Pinpoint the cell where the given text exists, returning its [x, y] midpoint coordinate. 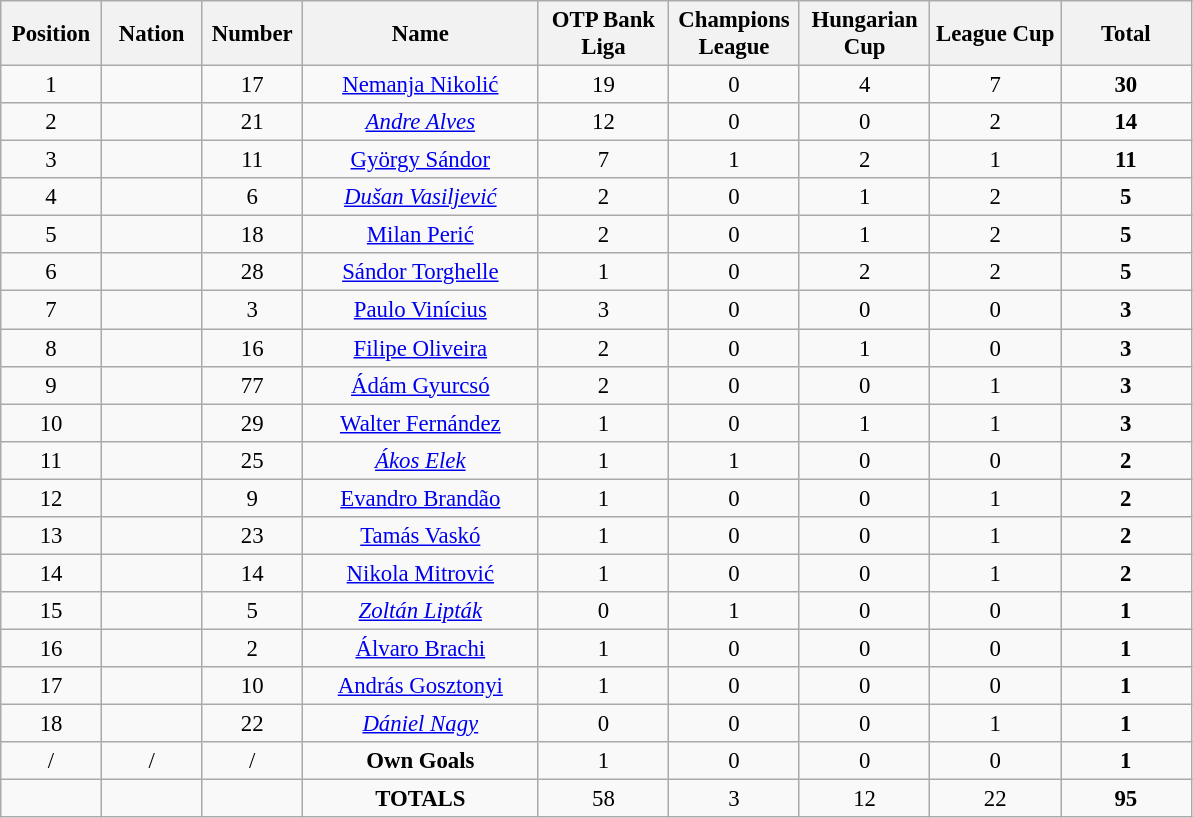
Champions League [734, 34]
Sándor Torghelle [421, 273]
Paulo Vinícius [421, 310]
Dániel Nagy [421, 724]
21 [252, 122]
Milan Perić [421, 235]
15 [52, 611]
Zoltán Lipták [421, 611]
League Cup [996, 34]
Position [52, 34]
Dušan Vasiljević [421, 197]
OTP Bank Liga [604, 34]
György Sándor [421, 160]
Tamás Vaskó [421, 536]
Name [421, 34]
Number [252, 34]
Andre Alves [421, 122]
8 [52, 348]
Nemanja Nikolić [421, 85]
19 [604, 85]
Ádám Gyurcsó [421, 385]
29 [252, 423]
23 [252, 536]
30 [1126, 85]
77 [252, 385]
58 [604, 799]
Ákos Elek [421, 460]
Walter Fernández [421, 423]
Filipe Oliveira [421, 348]
Own Goals [421, 761]
TOTALS [421, 799]
25 [252, 460]
95 [1126, 799]
Nation [152, 34]
Total [1126, 34]
Nikola Mitrović [421, 573]
13 [52, 536]
Hungarian Cup [864, 34]
Evandro Brandão [421, 498]
Álvaro Brachi [421, 648]
28 [252, 273]
András Gosztonyi [421, 686]
